Scan for the cell matching the given text and deliver its [x, y] coordinate at center. 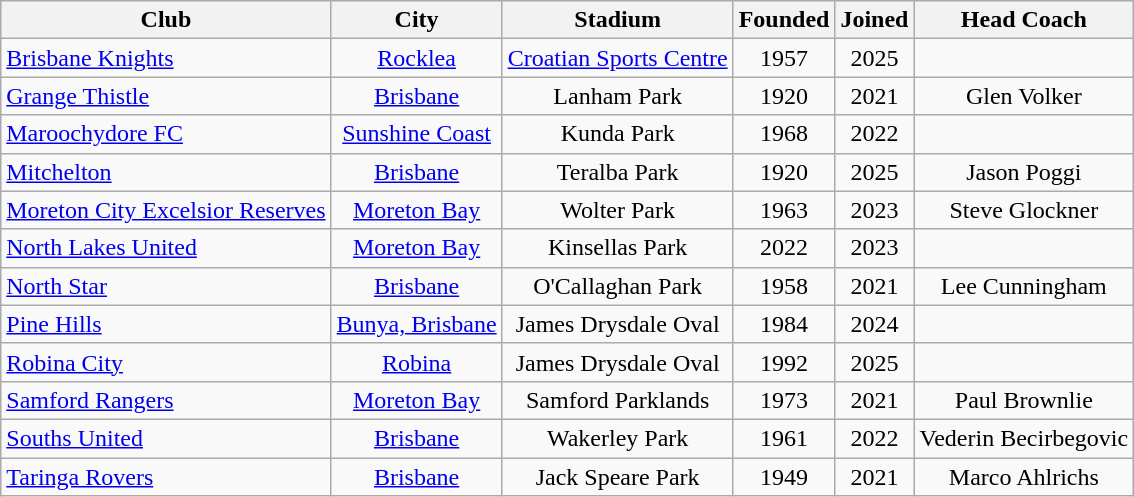
Wakerley Park [618, 438]
Souths United [166, 438]
1957 [784, 58]
Paul Brownlie [1024, 400]
Maroochydore FC [166, 134]
North Star [166, 286]
Marco Ahlrichs [1024, 477]
1963 [784, 210]
1973 [784, 400]
Lee Cunningham [1024, 286]
Lanham Park [618, 96]
Grange Thistle [166, 96]
1984 [784, 324]
1961 [784, 438]
Kinsellas Park [618, 248]
Bunya, Brisbane [416, 324]
Kunda Park [618, 134]
Jason Poggi [1024, 172]
Wolter Park [618, 210]
1949 [784, 477]
Mitchelton [166, 172]
Robina City [166, 362]
O'Callaghan Park [618, 286]
Moreton City Excelsior Reserves [166, 210]
1992 [784, 362]
Steve Glockner [1024, 210]
Teralba Park [618, 172]
Stadium [618, 20]
Joined [874, 20]
Club [166, 20]
Robina [416, 362]
Croatian Sports Centre [618, 58]
City [416, 20]
Glen Volker [1024, 96]
1968 [784, 134]
Samford Rangers [166, 400]
Jack Speare Park [618, 477]
North Lakes United [166, 248]
Taringa Rovers [166, 477]
Sunshine Coast [416, 134]
Pine Hills [166, 324]
Brisbane Knights [166, 58]
Samford Parklands [618, 400]
Founded [784, 20]
Vederin Becirbegovic [1024, 438]
1958 [784, 286]
Rocklea [416, 58]
2024 [874, 324]
Head Coach [1024, 20]
